Provide the (X, Y) coordinate of the cell's center where the given text is located.  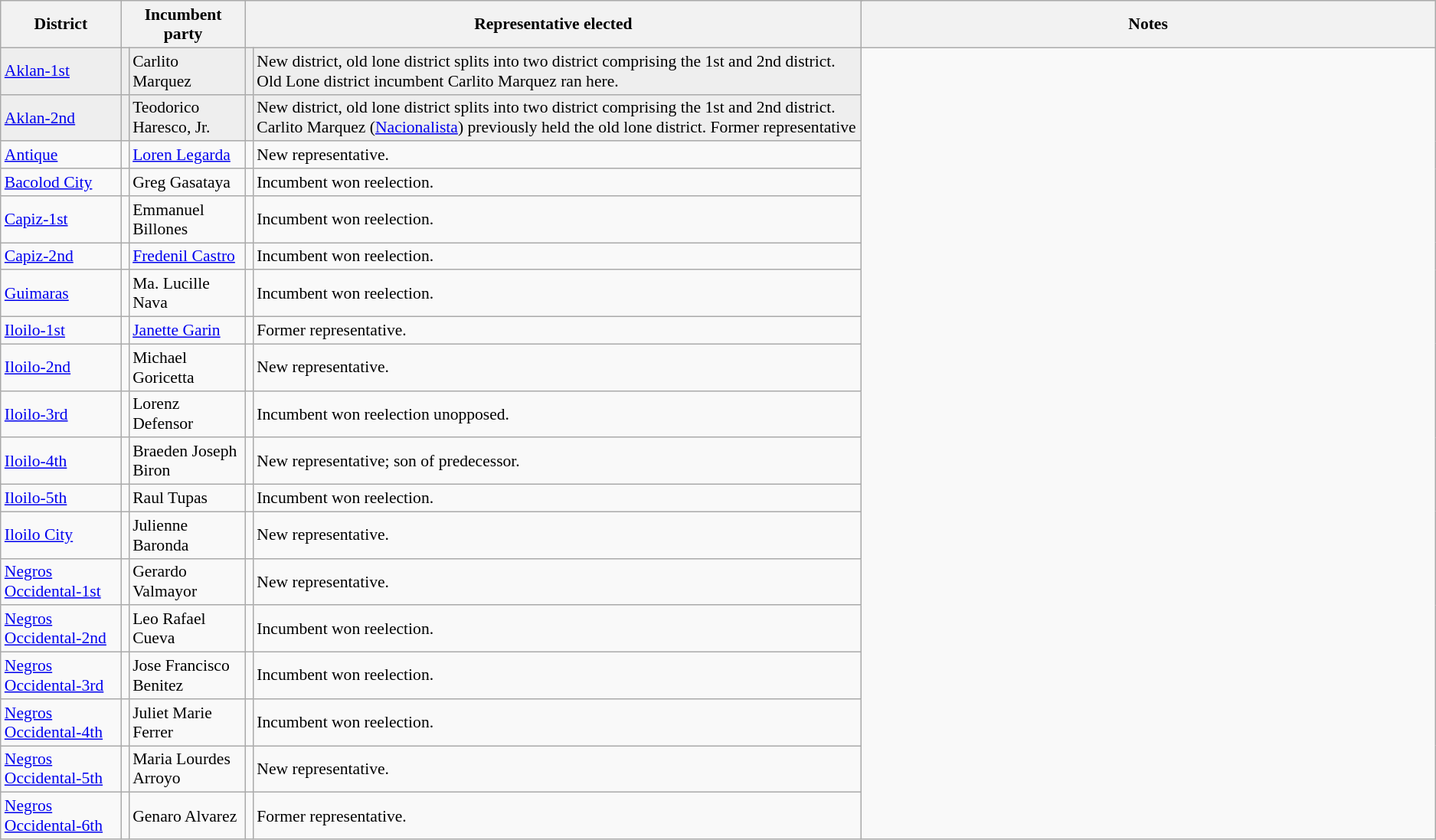
Iloilo City (61, 534)
Negros Occidental-5th (61, 769)
Capiz-1st (61, 219)
Guimaras (61, 294)
New representative; son of predecessor. (557, 461)
Negros Occidental-2nd (61, 629)
Iloilo-4th (61, 461)
Greg Gasataya (187, 182)
Negros Occidental-4th (61, 723)
Teodorico Haresco, Jr. (187, 118)
Iloilo-3rd (61, 413)
Notes (1149, 25)
Capiz-2nd (61, 257)
District (61, 25)
Loren Legarda (187, 155)
Negros Occidental-6th (61, 816)
New district, old lone district splits into two district comprising the 1st and 2nd district. Old Lone district incumbent Carlito Marquez ran here. (557, 70)
Leo Rafael Cueva (187, 629)
Incumbent won reelection unopposed. (557, 413)
Bacolod City (61, 182)
Carlito Marquez (187, 70)
Gerardo Valmayor (187, 582)
Braeden Joseph Biron (187, 461)
Jose Francisco Benitez (187, 675)
Iloilo-5th (61, 498)
Negros Occidental-3rd (61, 675)
Raul Tupas (187, 498)
Iloilo-2nd (61, 368)
Aklan-2nd (61, 118)
Juliet Marie Ferrer (187, 723)
Iloilo-1st (61, 331)
Fredenil Castro (187, 257)
Lorenz Defensor (187, 413)
Julienne Baronda (187, 534)
Representative elected (553, 25)
Incumbent party (183, 25)
Ma. Lucille Nava (187, 294)
Negros Occidental-1st (61, 582)
Aklan-1st (61, 70)
Antique (61, 155)
Emmanuel Billones (187, 219)
Genaro Alvarez (187, 816)
Janette Garin (187, 331)
Michael Goricetta (187, 368)
Maria Lourdes Arroyo (187, 769)
